Pinpoint the cell where the given text exists, returning its [x, y] midpoint coordinate. 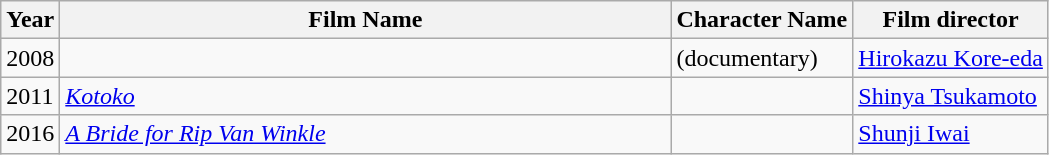
Character Name [762, 20]
A Bride for Rip Van Winkle [366, 134]
Kotoko [366, 96]
Film Name [366, 20]
(documentary) [762, 58]
Shunji Iwai [951, 134]
Shinya Tsukamoto [951, 96]
Year [30, 20]
Film director [951, 20]
2016 [30, 134]
2011 [30, 96]
Hirokazu Kore-eda [951, 58]
2008 [30, 58]
